Find where the given text appears and provide that cell's center as [x, y] coordinate. 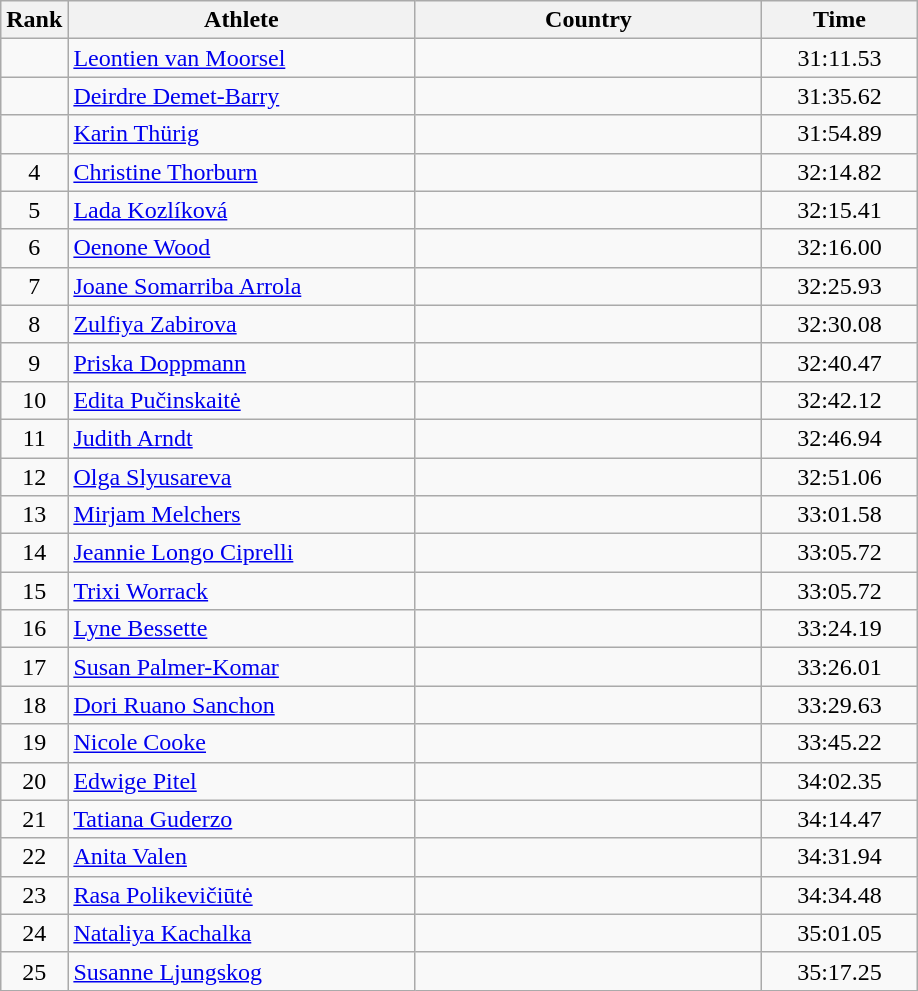
Priska Doppmann [242, 362]
Rasa Polikevičiūtė [242, 895]
Dori Ruano Sanchon [242, 705]
33:26.01 [840, 667]
18 [34, 705]
Lada Kozlíková [242, 210]
33:29.63 [840, 705]
31:54.89 [840, 134]
8 [34, 324]
Zulfiya Zabirova [242, 324]
Jeannie Longo Ciprelli [242, 553]
9 [34, 362]
11 [34, 438]
12 [34, 477]
35:17.25 [840, 971]
32:51.06 [840, 477]
32:30.08 [840, 324]
24 [34, 933]
33:45.22 [840, 743]
32:14.82 [840, 172]
23 [34, 895]
14 [34, 553]
32:40.47 [840, 362]
Oenone Wood [242, 248]
34:31.94 [840, 857]
35:01.05 [840, 933]
25 [34, 971]
22 [34, 857]
Deirdre Demet-Barry [242, 96]
Lyne Bessette [242, 629]
Trixi Worrack [242, 591]
6 [34, 248]
31:11.53 [840, 58]
33:01.58 [840, 515]
15 [34, 591]
Susan Palmer-Komar [242, 667]
19 [34, 743]
Olga Slyusareva [242, 477]
32:15.41 [840, 210]
32:16.00 [840, 248]
10 [34, 400]
34:34.48 [840, 895]
32:42.12 [840, 400]
20 [34, 781]
16 [34, 629]
Karin Thürig [242, 134]
34:14.47 [840, 819]
34:02.35 [840, 781]
Edwige Pitel [242, 781]
Joane Somarriba Arrola [242, 286]
Mirjam Melchers [242, 515]
Time [840, 20]
13 [34, 515]
Athlete [242, 20]
Nataliya Kachalka [242, 933]
Tatiana Guderzo [242, 819]
Edita Pučinskaitė [242, 400]
Rank [34, 20]
Christine Thorburn [242, 172]
Judith Arndt [242, 438]
Susanne Ljungskog [242, 971]
32:46.94 [840, 438]
31:35.62 [840, 96]
Country [588, 20]
17 [34, 667]
Anita Valen [242, 857]
32:25.93 [840, 286]
Leontien van Moorsel [242, 58]
4 [34, 172]
33:24.19 [840, 629]
5 [34, 210]
21 [34, 819]
Nicole Cooke [242, 743]
7 [34, 286]
